Search for the cell housing the specified text and yield its [X, Y] center coordinate. 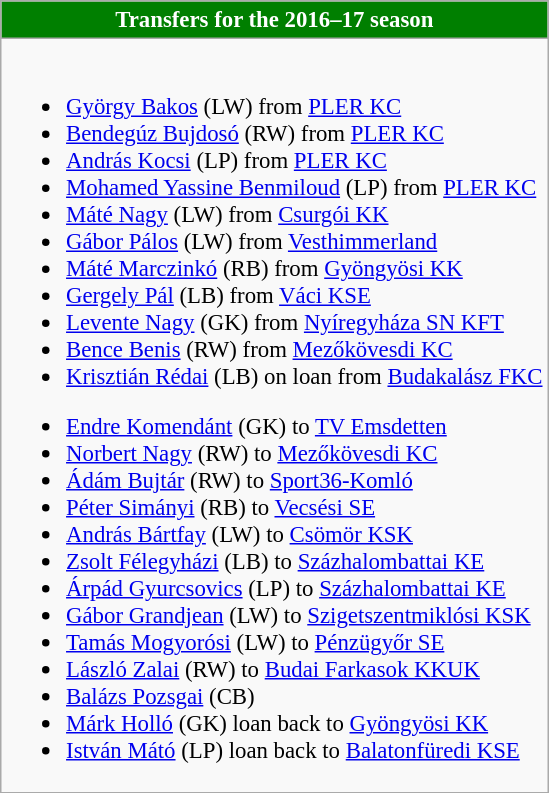
Transfers for the 2016–17 season [274, 20]
